Detect which cell encompasses the target text, then output its [x, y] center coordinate. 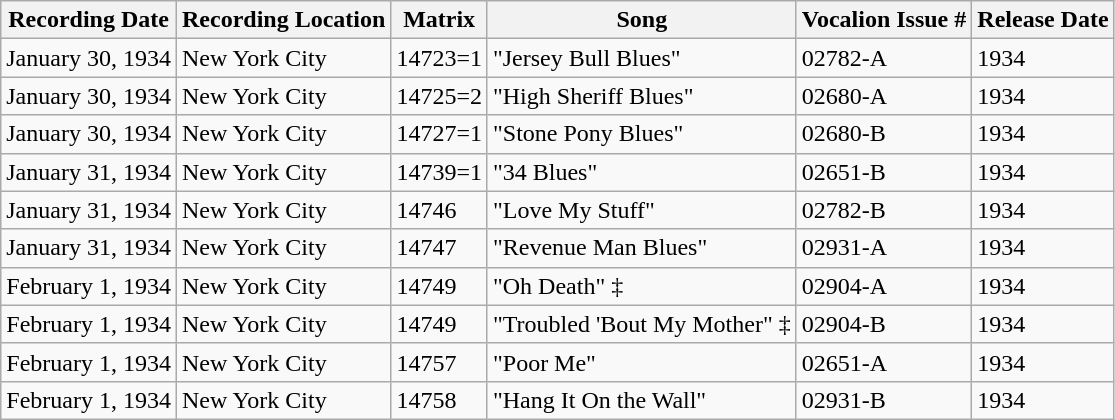
02782-B [884, 210]
14746 [440, 210]
14757 [440, 362]
14725=2 [440, 96]
"Revenue Man Blues" [642, 248]
"Troubled 'Bout My Mother" ‡ [642, 324]
02651-A [884, 362]
Song [642, 20]
Release Date [1043, 20]
02931-A [884, 248]
Vocalion Issue # [884, 20]
14723=1 [440, 58]
02904-A [884, 286]
"High Sheriff Blues" [642, 96]
"Hang It On the Wall" [642, 400]
14739=1 [440, 172]
14727=1 [440, 134]
14758 [440, 400]
"Poor Me" [642, 362]
"Stone Pony Blues" [642, 134]
02651-B [884, 172]
Recording Date [89, 20]
02680-B [884, 134]
"Oh Death" ‡ [642, 286]
14747 [440, 248]
"34 Blues" [642, 172]
Matrix [440, 20]
02782-A [884, 58]
02680-A [884, 96]
Recording Location [283, 20]
"Love My Stuff" [642, 210]
"Jersey Bull Blues" [642, 58]
02904-B [884, 324]
02931-B [884, 400]
